Search for the cell housing the specified text and yield its [x, y] center coordinate. 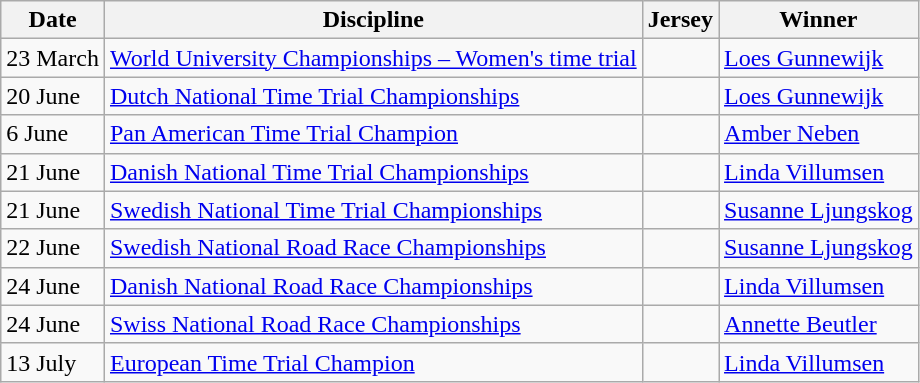
Date [53, 20]
World University Championships – Women's time trial [373, 58]
13 July [53, 362]
23 March [53, 58]
20 June [53, 96]
Annette Beutler [819, 324]
Jersey [680, 20]
Danish National Time Trial Championships [373, 172]
Pan American Time Trial Champion [373, 134]
Swedish National Road Race Championships [373, 248]
Discipline [373, 20]
Swiss National Road Race Championships [373, 324]
European Time Trial Champion [373, 362]
Amber Neben [819, 134]
Danish National Road Race Championships [373, 286]
Swedish National Time Trial Championships [373, 210]
22 June [53, 248]
6 June [53, 134]
Dutch National Time Trial Championships [373, 96]
Winner [819, 20]
